For the text-containing cell, return its midpoint in (X, Y) coordinate format. 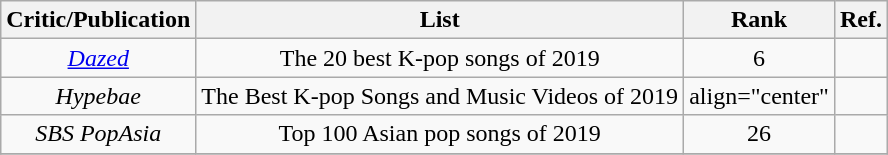
Ref. (860, 20)
Top 100 Asian pop songs of 2019 (440, 134)
Rank (760, 20)
Hypebae (98, 96)
List (440, 20)
26 (760, 134)
The Best K-pop Songs and Music Videos of 2019 (440, 96)
The 20 best K-pop songs of 2019 (440, 58)
Dazed (98, 58)
6 (760, 58)
Critic/Publication (98, 20)
align="center" (760, 96)
SBS PopAsia (98, 134)
